Detect which cell encompasses the target text, then output its (X, Y) center coordinate. 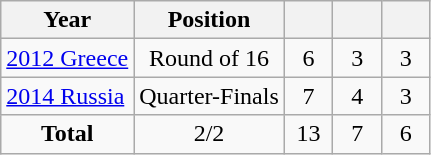
Position (210, 20)
Quarter-Finals (210, 96)
13 (308, 134)
Total (68, 134)
2014 Russia (68, 96)
Year (68, 20)
2012 Greece (68, 58)
Round of 16 (210, 58)
4 (358, 96)
2/2 (210, 134)
